Search for the cell housing the specified text and yield its [X, Y] center coordinate. 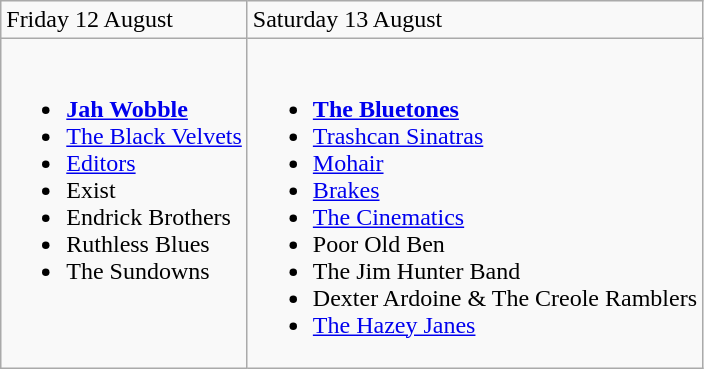
Jah WobbleThe Black VelvetsEditorsExistEndrick BrothersRuthless BluesThe Sundowns [124, 204]
Saturday 13 August [474, 20]
Friday 12 August [124, 20]
The BluetonesTrashcan SinatrasMohairBrakesThe CinematicsPoor Old BenThe Jim Hunter BandDexter Ardoine & The Creole RamblersThe Hazey Janes [474, 204]
